From the cell containing the given text, extract its center point as (x, y) coordinate. 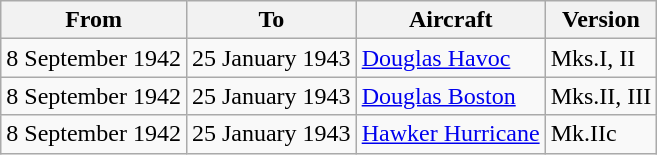
Douglas Boston (450, 96)
Aircraft (450, 20)
Mk.IIc (601, 134)
Version (601, 20)
Mks.II, III (601, 96)
Douglas Havoc (450, 58)
Hawker Hurricane (450, 134)
Mks.I, II (601, 58)
From (94, 20)
To (271, 20)
